Pinpoint the cell where the given text exists, returning its (x, y) midpoint coordinate. 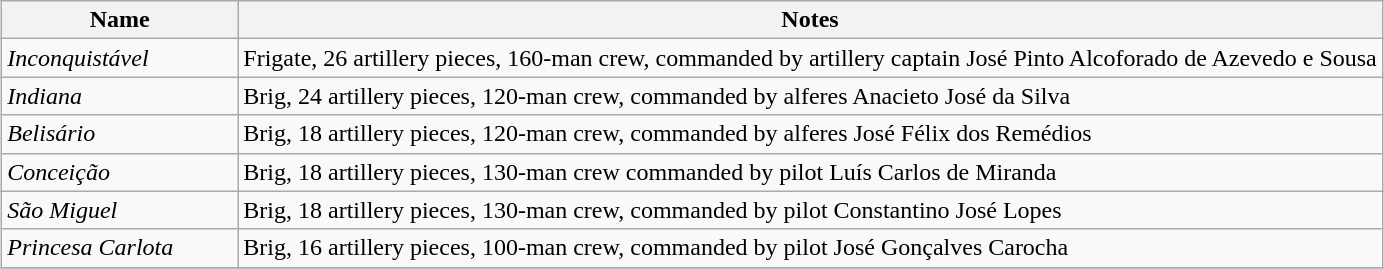
Brig, 18 artillery pieces, 120-man crew, commanded by alferes José Félix dos Remédios (810, 134)
Inconquistável (120, 58)
Name (120, 20)
Notes (810, 20)
Brig, 24 artillery pieces, 120-man crew, commanded by alferes Anacieto José da Silva (810, 96)
São Miguel (120, 210)
Princesa Carlota (120, 248)
Indiana (120, 96)
Brig, 18 artillery pieces, 130-man crew commanded by pilot Luís Carlos de Miranda (810, 172)
Brig, 16 artillery pieces, 100-man crew, commanded by pilot José Gonçalves Carocha (810, 248)
Brig, 18 artillery pieces, 130-man crew, commanded by pilot Constantino José Lopes (810, 210)
Conceição (120, 172)
Frigate, 26 artillery pieces, 160-man crew, commanded by artillery captain José Pinto Alcoforado de Azevedo e Sousa (810, 58)
Belisário (120, 134)
